Locate the cell with the specified text and output its [x, y] center coordinate. 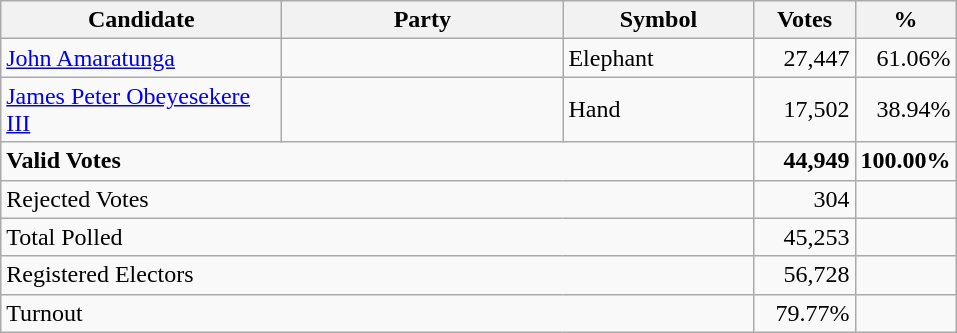
Symbol [658, 20]
304 [804, 199]
61.06% [906, 58]
Party [422, 20]
% [906, 20]
Registered Electors [378, 275]
17,502 [804, 110]
38.94% [906, 110]
100.00% [906, 161]
79.77% [804, 313]
44,949 [804, 161]
Valid Votes [378, 161]
Total Polled [378, 237]
45,253 [804, 237]
Turnout [378, 313]
56,728 [804, 275]
27,447 [804, 58]
Hand [658, 110]
Rejected Votes [378, 199]
Elephant [658, 58]
John Amaratunga [142, 58]
James Peter Obeyesekere III [142, 110]
Votes [804, 20]
Candidate [142, 20]
